Extract the (X, Y) coordinate from the center of the cell holding the provided text.  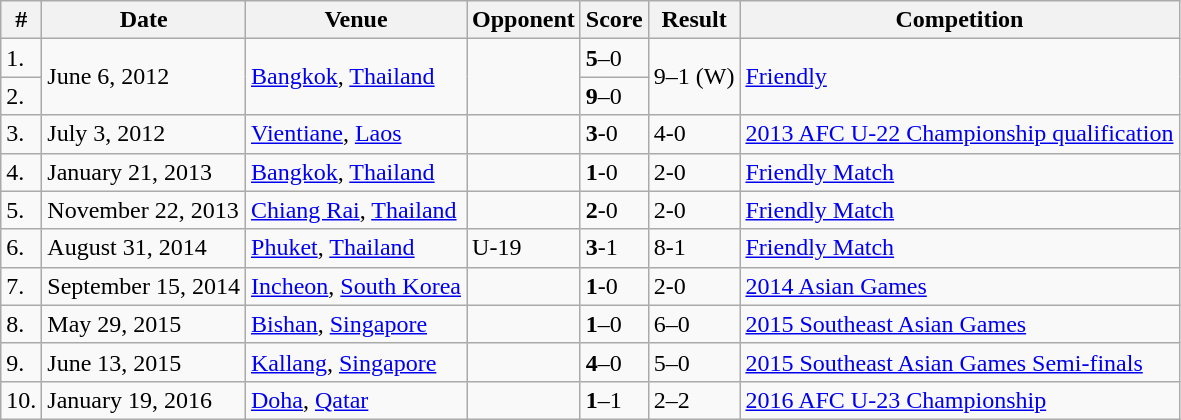
June 6, 2012 (144, 77)
9–1 (W) (694, 77)
3-1 (614, 248)
Vientiane, Laos (356, 134)
9–0 (614, 96)
2013 AFC U-22 Championship qualification (960, 134)
Date (144, 20)
January 21, 2013 (144, 172)
Incheon, South Korea (356, 286)
4-0 (694, 134)
2014 Asian Games (960, 286)
Opponent (524, 20)
Bishan, Singapore (356, 324)
U-19 (524, 248)
10. (22, 400)
4. (22, 172)
May 29, 2015 (144, 324)
1. (22, 58)
6–0 (694, 324)
1–1 (614, 400)
2016 AFC U-23 Championship (960, 400)
Venue (356, 20)
3-0 (614, 134)
August 31, 2014 (144, 248)
7. (22, 286)
2015 Southeast Asian Games (960, 324)
8-1 (694, 248)
January 19, 2016 (144, 400)
4–0 (614, 362)
3. (22, 134)
2015 Southeast Asian Games Semi-finals (960, 362)
September 15, 2014 (144, 286)
8. (22, 324)
2. (22, 96)
# (22, 20)
5. (22, 210)
Result (694, 20)
Friendly (960, 77)
Kallang, Singapore (356, 362)
1–0 (614, 324)
July 3, 2012 (144, 134)
Chiang Rai, Thailand (356, 210)
November 22, 2013 (144, 210)
Competition (960, 20)
Phuket, Thailand (356, 248)
9. (22, 362)
Doha, Qatar (356, 400)
Score (614, 20)
2–2 (694, 400)
June 13, 2015 (144, 362)
6. (22, 248)
